Scan for the cell matching the given text and deliver its (x, y) coordinate at center. 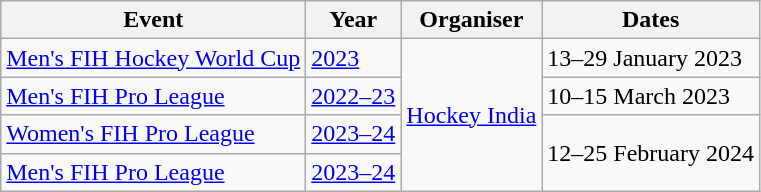
Event (154, 20)
Men's FIH Hockey World Cup (154, 58)
Women's FIH Pro League (154, 134)
Year (354, 20)
12–25 February 2024 (651, 153)
2022–23 (354, 96)
13–29 January 2023 (651, 58)
2023 (354, 58)
Hockey India (472, 115)
Dates (651, 20)
Organiser (472, 20)
10–15 March 2023 (651, 96)
